Return the (x, y) coordinate for the center point of the cell that contains the specified text.  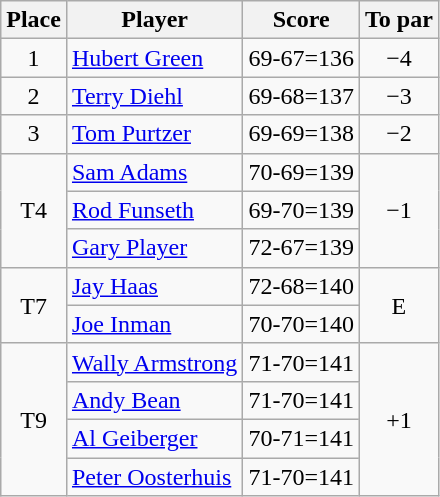
2 (34, 96)
T4 (34, 210)
3 (34, 134)
70-71=141 (302, 438)
Andy Bean (154, 400)
Terry Diehl (154, 96)
Score (302, 20)
Peter Oosterhuis (154, 477)
Joe Inman (154, 324)
Tom Purtzer (154, 134)
+1 (400, 419)
70-70=140 (302, 324)
T9 (34, 419)
Place (34, 20)
Player (154, 20)
Rod Funseth (154, 210)
70-69=139 (302, 172)
69-68=137 (302, 96)
1 (34, 58)
69-70=139 (302, 210)
72-67=139 (302, 248)
−3 (400, 96)
T7 (34, 305)
Jay Haas (154, 286)
69-67=136 (302, 58)
Wally Armstrong (154, 362)
Al Geiberger (154, 438)
E (400, 305)
−1 (400, 210)
Sam Adams (154, 172)
69-69=138 (302, 134)
Gary Player (154, 248)
72-68=140 (302, 286)
−4 (400, 58)
Hubert Green (154, 58)
To par (400, 20)
−2 (400, 134)
